Find where the given text appears and provide that cell's center as (x, y) coordinate. 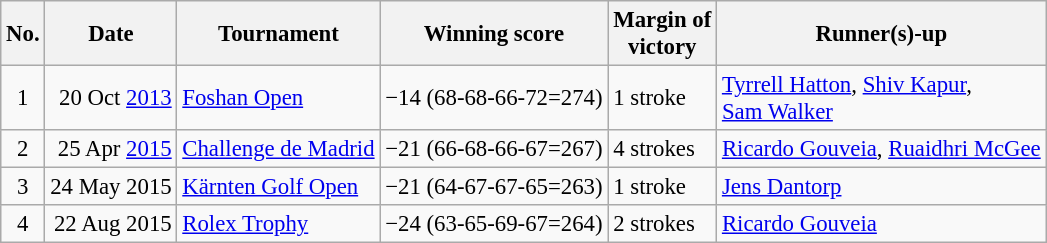
2 strokes (662, 224)
Tyrrell Hatton, Shiv Kapur, Sam Walker (882, 98)
−21 (66-68-66-67=267) (494, 149)
Date (111, 34)
Ricardo Gouveia (882, 224)
No. (23, 34)
25 Apr 2015 (111, 149)
Margin ofvictory (662, 34)
24 May 2015 (111, 187)
−24 (63-65-69-67=264) (494, 224)
Challenge de Madrid (278, 149)
Rolex Trophy (278, 224)
Jens Dantorp (882, 187)
20 Oct 2013 (111, 98)
2 (23, 149)
Winning score (494, 34)
−21 (64-67-67-65=263) (494, 187)
Foshan Open (278, 98)
Tournament (278, 34)
3 (23, 187)
22 Aug 2015 (111, 224)
Runner(s)-up (882, 34)
4 strokes (662, 149)
Kärnten Golf Open (278, 187)
−14 (68-68-66-72=274) (494, 98)
Ricardo Gouveia, Ruaidhri McGee (882, 149)
4 (23, 224)
1 (23, 98)
